Detect which cell encompasses the target text, then output its [X, Y] center coordinate. 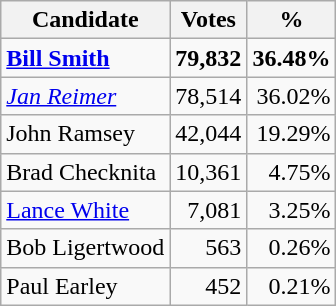
0.26% [292, 248]
10,361 [208, 172]
36.48% [292, 58]
7,081 [208, 210]
78,514 [208, 96]
452 [208, 286]
0.21% [292, 286]
Votes [208, 20]
79,832 [208, 58]
Bill Smith [86, 58]
563 [208, 248]
Brad Checknita [86, 172]
John Ramsey [86, 134]
3.25% [292, 210]
% [292, 20]
Jan Reimer [86, 96]
42,044 [208, 134]
Bob Ligertwood [86, 248]
36.02% [292, 96]
Paul Earley [86, 286]
Lance White [86, 210]
4.75% [292, 172]
Candidate [86, 20]
19.29% [292, 134]
